From the cell containing the given text, extract its center point as [X, Y] coordinate. 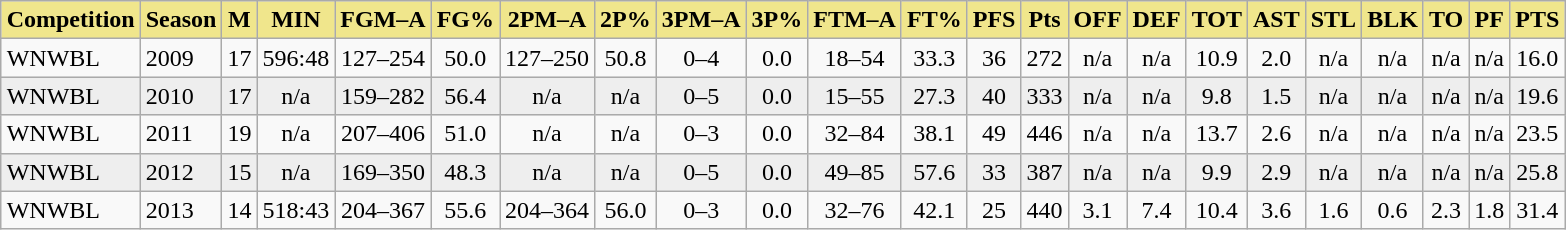
440 [1044, 210]
3.1 [1098, 210]
2012 [181, 172]
57.6 [934, 172]
49 [994, 134]
16.0 [1538, 58]
204–364 [548, 210]
127–254 [383, 58]
0–4 [701, 58]
2011 [181, 134]
3PM–A [701, 20]
PFS [994, 20]
FTM–A [855, 20]
TOT [1216, 20]
27.3 [934, 96]
10.4 [1216, 210]
2.3 [1446, 210]
2P% [626, 20]
169–350 [383, 172]
446 [1044, 134]
23.5 [1538, 134]
FG% [465, 20]
9.8 [1216, 96]
19.6 [1538, 96]
PTS [1538, 20]
DEF [1156, 20]
51.0 [465, 134]
2013 [181, 210]
127–250 [548, 58]
AST [1276, 20]
1.8 [1490, 210]
1.5 [1276, 96]
15–55 [855, 96]
2.9 [1276, 172]
55.6 [465, 210]
596:48 [296, 58]
9.9 [1216, 172]
49–85 [855, 172]
2010 [181, 96]
PF [1490, 20]
33.3 [934, 58]
204–367 [383, 210]
Pts [1044, 20]
2PM–A [548, 20]
Competition [70, 20]
48.3 [465, 172]
387 [1044, 172]
7.4 [1156, 210]
40 [994, 96]
18–54 [855, 58]
25 [994, 210]
1.6 [1333, 210]
25.8 [1538, 172]
36 [994, 58]
0.6 [1393, 210]
3.6 [1276, 210]
33 [994, 172]
15 [240, 172]
2.0 [1276, 58]
M [240, 20]
56.4 [465, 96]
56.0 [626, 210]
13.7 [1216, 134]
2009 [181, 58]
Season [181, 20]
TO [1446, 20]
518:43 [296, 210]
50.0 [465, 58]
50.8 [626, 58]
32–84 [855, 134]
272 [1044, 58]
3P% [777, 20]
333 [1044, 96]
BLK [1393, 20]
32–76 [855, 210]
FT% [934, 20]
14 [240, 210]
MIN [296, 20]
10.9 [1216, 58]
STL [1333, 20]
38.1 [934, 134]
2.6 [1276, 134]
OFF [1098, 20]
31.4 [1538, 210]
207–406 [383, 134]
159–282 [383, 96]
42.1 [934, 210]
FGM–A [383, 20]
19 [240, 134]
